Provide the (X, Y) coordinate of the cell's center where the given text is located.  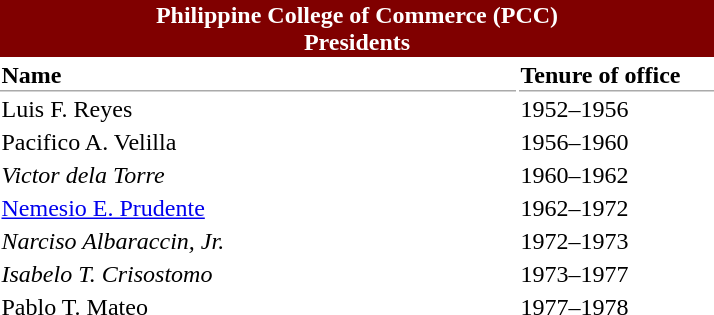
Nemesio E. Prudente (258, 209)
1962–1972 (616, 209)
1952–1956 (616, 109)
1973–1977 (616, 275)
Philippine College of Commerce (PCC)Presidents (357, 28)
Isabelo T. Crisostomo (258, 275)
Name (258, 76)
1956–1960 (616, 143)
Victor dela Torre (258, 175)
1972–1973 (616, 241)
Tenure of office (616, 76)
Pacifico A. Velilla (258, 143)
Narciso Albaraccin, Jr. (258, 241)
1960–1962 (616, 175)
Luis F. Reyes (258, 109)
